For the text-containing cell, return its midpoint in (x, y) coordinate format. 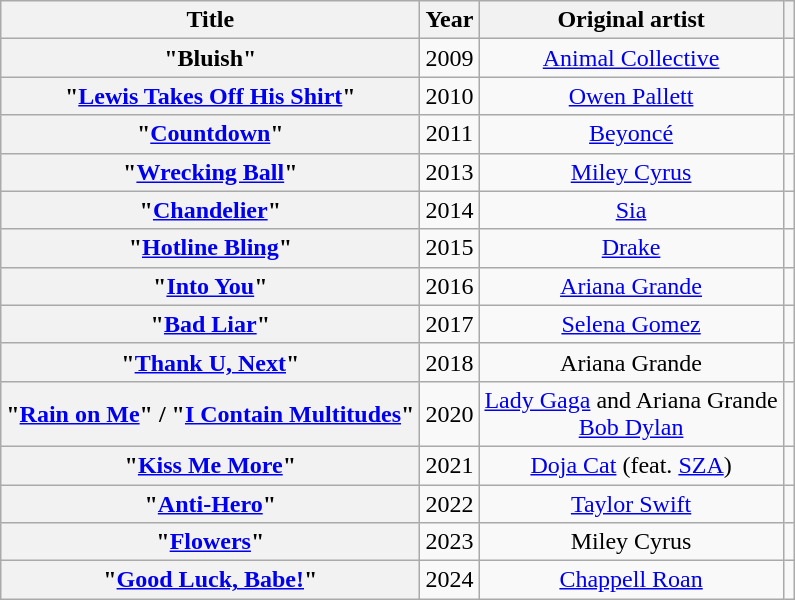
2024 (450, 580)
"Chandelier" (210, 210)
"Anti-Hero" (210, 503)
Taylor Swift (631, 503)
Doja Cat (feat. SZA) (631, 465)
"Good Luck, Babe!" (210, 580)
"Flowers" (210, 542)
"Thank U, Next" (210, 362)
2023 (450, 542)
2020 (450, 414)
"Lewis Takes Off His Shirt" (210, 96)
"Countdown" (210, 134)
Owen Pallett (631, 96)
Original artist (631, 20)
Year (450, 20)
2016 (450, 286)
2015 (450, 248)
Beyoncé (631, 134)
2017 (450, 324)
Drake (631, 248)
Lady Gaga and Ariana GrandeBob Dylan (631, 414)
"Kiss Me More" (210, 465)
Sia (631, 210)
"Bad Liar" (210, 324)
2022 (450, 503)
2018 (450, 362)
Chappell Roan (631, 580)
"Into You" (210, 286)
2021 (450, 465)
2009 (450, 58)
Selena Gomez (631, 324)
Title (210, 20)
"Wrecking Ball" (210, 172)
Animal Collective (631, 58)
2013 (450, 172)
2011 (450, 134)
"Bluish" (210, 58)
2010 (450, 96)
"Rain on Me" / "I Contain Multitudes" (210, 414)
2014 (450, 210)
"Hotline Bling" (210, 248)
